Return (x, y) of the center of cell containing provided text 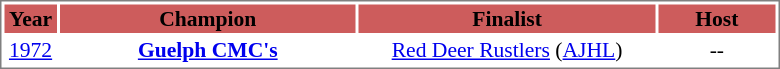
1972 (30, 50)
Host (716, 18)
Year (30, 18)
Red Deer Rustlers (AJHL) (507, 50)
Champion (208, 18)
-- (716, 50)
Finalist (507, 18)
Guelph CMC's (208, 50)
